Determine the (x, y) coordinate at the center of the cell enclosing the given text.  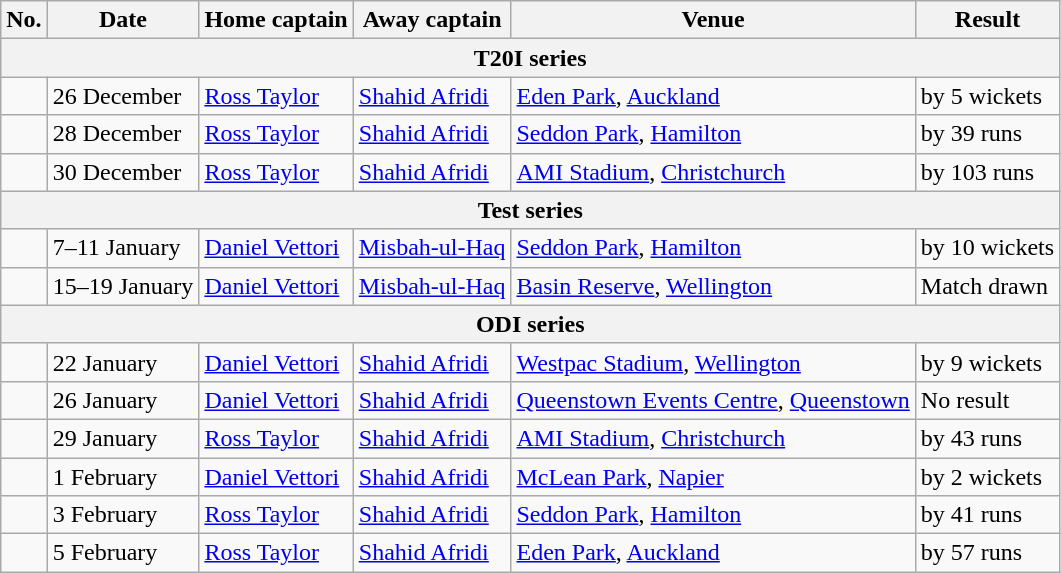
Result (987, 20)
22 January (123, 362)
T20I series (530, 58)
by 39 runs (987, 134)
by 2 wickets (987, 477)
3 February (123, 515)
by 103 runs (987, 172)
by 41 runs (987, 515)
26 December (123, 96)
26 January (123, 400)
by 43 runs (987, 438)
15–19 January (123, 286)
No. (24, 20)
No result (987, 400)
28 December (123, 134)
Test series (530, 210)
Home captain (276, 20)
Venue (713, 20)
by 9 wickets (987, 362)
by 10 wickets (987, 248)
Basin Reserve, Wellington (713, 286)
McLean Park, Napier (713, 477)
by 5 wickets (987, 96)
Westpac Stadium, Wellington (713, 362)
Match drawn (987, 286)
Queenstown Events Centre, Queenstown (713, 400)
Date (123, 20)
30 December (123, 172)
29 January (123, 438)
by 57 runs (987, 553)
5 February (123, 553)
1 February (123, 477)
Away captain (432, 20)
ODI series (530, 324)
7–11 January (123, 248)
